Detect which cell encompasses the target text, then output its (X, Y) center coordinate. 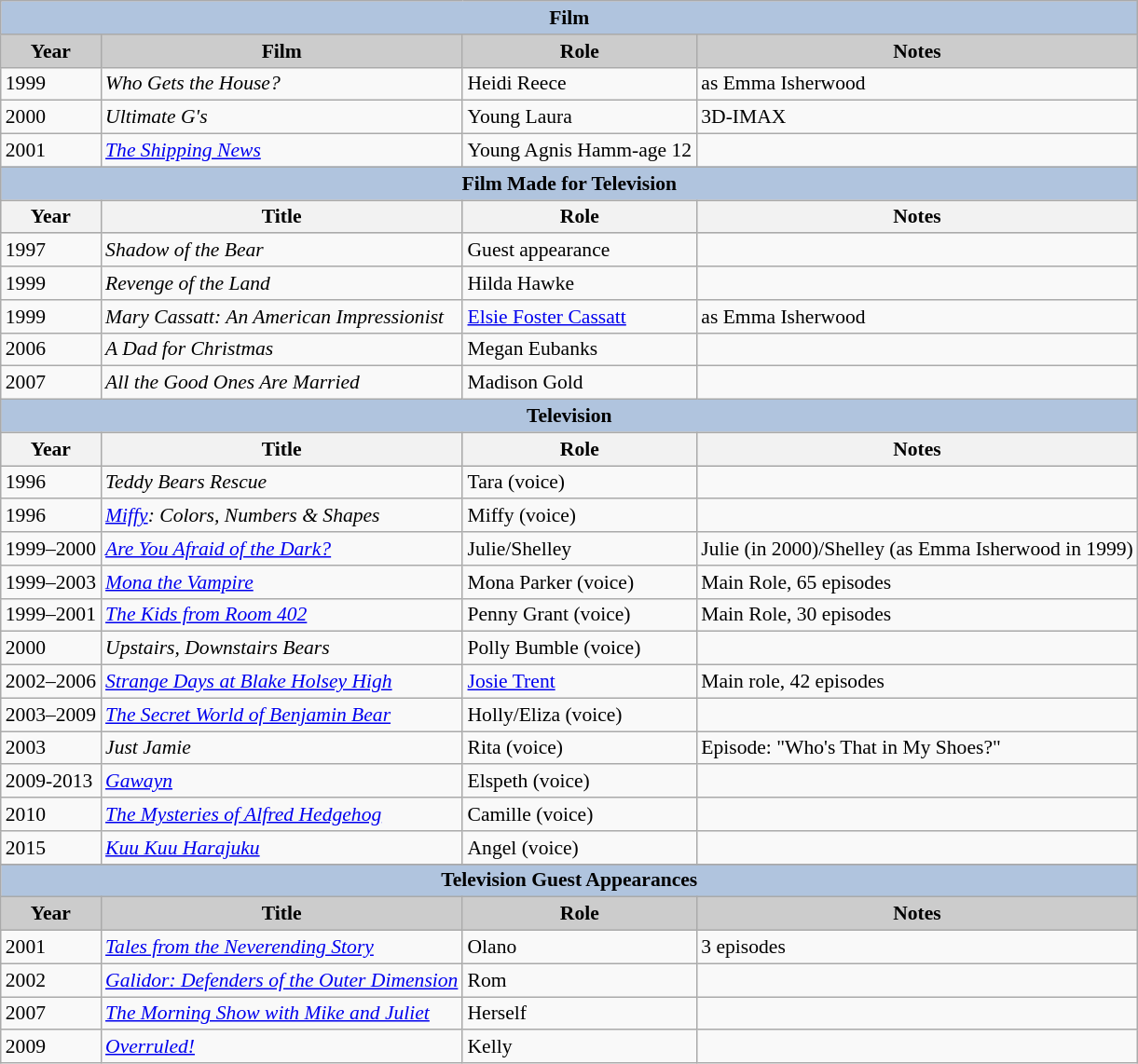
2002–2006 (50, 682)
Main Role, 30 episodes (917, 615)
3 episodes (917, 948)
The Kids from Room 402 (281, 615)
Young Laura (580, 117)
Polly Bumble (voice) (580, 648)
Television (569, 416)
Ultimate G's (281, 117)
The Mysteries of Alfred Hedgehog (281, 814)
Tales from the Neverending Story (281, 948)
Mona Parker (voice) (580, 582)
2009-2013 (50, 782)
Strange Days at Blake Holsey High (281, 682)
Main Role, 65 episodes (917, 582)
The Secret World of Benjamin Bear (281, 715)
Galidor: Defenders of the Outer Dimension (281, 980)
Revenge of the Land (281, 283)
Young Agnis Hamm-age 12 (580, 151)
Overruled! (281, 1047)
2002 (50, 980)
Megan Eubanks (580, 349)
Hilda Hawke (580, 283)
Guest appearance (580, 251)
A Dad for Christmas (281, 349)
Heidi Reece (580, 84)
2006 (50, 349)
Julie/Shelley (580, 549)
Upstairs, Downstairs Bears (281, 648)
All the Good Ones Are Married (281, 383)
Shadow of the Bear (281, 251)
Who Gets the House? (281, 84)
1999–2003 (50, 582)
Josie Trent (580, 682)
Kelly (580, 1047)
Film Made for Television (569, 184)
Tara (voice) (580, 483)
Miffy (voice) (580, 516)
Miffy: Colors, Numbers & Shapes (281, 516)
Kuu Kuu Harajuku (281, 848)
Rom (580, 980)
Just Jamie (281, 748)
1999–2000 (50, 549)
Mona the Vampire (281, 582)
The Morning Show with Mike and Juliet (281, 1014)
Elsie Foster Cassatt (580, 317)
Julie (in 2000)/Shelley (as Emma Isherwood in 1999) (917, 549)
2003–2009 (50, 715)
Television Guest Appearances (569, 880)
Are You Afraid of the Dark? (281, 549)
Gawayn (281, 782)
2010 (50, 814)
1999–2001 (50, 615)
2003 (50, 748)
Herself (580, 1014)
Episode: "Who's That in My Shoes?" (917, 748)
3D-IMAX (917, 117)
2015 (50, 848)
1997 (50, 251)
Madison Gold (580, 383)
Teddy Bears Rescue (281, 483)
Penny Grant (voice) (580, 615)
2009 (50, 1047)
Camille (voice) (580, 814)
Olano (580, 948)
The Shipping News (281, 151)
Angel (voice) (580, 848)
Mary Cassatt: An American Impressionist (281, 317)
Holly/Eliza (voice) (580, 715)
Elspeth (voice) (580, 782)
Main role, 42 episodes (917, 682)
Rita (voice) (580, 748)
